Return (x, y) of the center of cell containing provided text 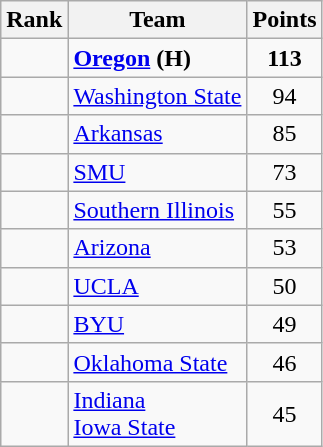
UCLA (158, 286)
73 (284, 172)
Oregon (H) (158, 58)
IndianaIowa State (158, 414)
55 (284, 210)
Southern Illinois (158, 210)
Arkansas (158, 134)
Team (158, 20)
94 (284, 96)
113 (284, 58)
85 (284, 134)
46 (284, 362)
SMU (158, 172)
BYU (158, 324)
Rank (34, 20)
Points (284, 20)
Arizona (158, 248)
45 (284, 414)
53 (284, 248)
Washington State (158, 96)
50 (284, 286)
Oklahoma State (158, 362)
49 (284, 324)
